Identify which cell holds the provided text, then report its (X, Y) central coordinate. 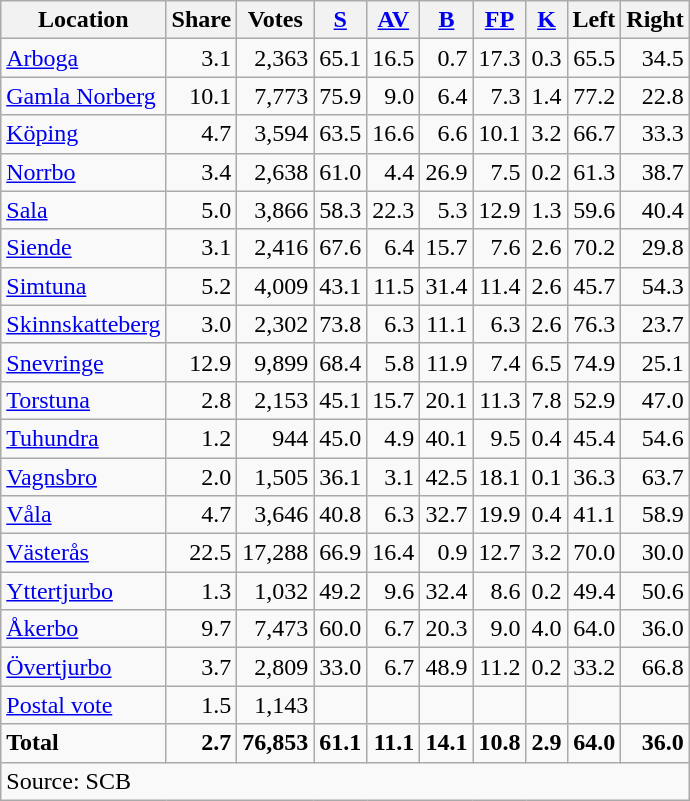
0.1 (546, 477)
54.6 (655, 438)
Sala (84, 210)
10.8 (500, 743)
0.7 (446, 58)
Snevringe (84, 362)
61.3 (594, 172)
Share (202, 20)
7.4 (500, 362)
3.4 (202, 172)
Tuhundra (84, 438)
0.9 (446, 553)
4,009 (276, 286)
Arboga (84, 58)
70.0 (594, 553)
Simtuna (84, 286)
1.4 (546, 96)
Torstuna (84, 400)
2,153 (276, 400)
40.1 (446, 438)
33.3 (655, 134)
66.8 (655, 667)
76.3 (594, 324)
42.5 (446, 477)
33.0 (340, 667)
7.5 (500, 172)
41.1 (594, 515)
45.7 (594, 286)
63.7 (655, 477)
65.1 (340, 58)
16.4 (394, 553)
FP (500, 20)
Övertjurbo (84, 667)
11.4 (500, 286)
17,288 (276, 553)
944 (276, 438)
1,505 (276, 477)
75.9 (340, 96)
2.8 (202, 400)
31.4 (446, 286)
2,638 (276, 172)
6.6 (446, 134)
19.9 (500, 515)
Postal vote (84, 705)
1.2 (202, 438)
61.0 (340, 172)
Location (84, 20)
2.0 (202, 477)
22.5 (202, 553)
32.4 (446, 591)
59.6 (594, 210)
Left (594, 20)
45.4 (594, 438)
23.7 (655, 324)
22.8 (655, 96)
K (546, 20)
Votes (276, 20)
18.1 (500, 477)
Skinnskatteberg (84, 324)
14.1 (446, 743)
Right (655, 20)
47.0 (655, 400)
49.2 (340, 591)
54.3 (655, 286)
2,363 (276, 58)
Total (84, 743)
4.0 (546, 629)
34.5 (655, 58)
0.3 (546, 58)
58.9 (655, 515)
7.3 (500, 96)
77.2 (594, 96)
32.7 (446, 515)
61.1 (340, 743)
70.2 (594, 248)
66.9 (340, 553)
16.5 (394, 58)
36.1 (340, 477)
29.8 (655, 248)
9.6 (394, 591)
1,032 (276, 591)
63.5 (340, 134)
67.6 (340, 248)
26.9 (446, 172)
2,809 (276, 667)
11.3 (500, 400)
73.8 (340, 324)
5.2 (202, 286)
40.4 (655, 210)
65.5 (594, 58)
3,866 (276, 210)
Vagnsbro (84, 477)
2.7 (202, 743)
11.5 (394, 286)
7.6 (500, 248)
11.2 (500, 667)
3,594 (276, 134)
45.1 (340, 400)
7,773 (276, 96)
3,646 (276, 515)
2,302 (276, 324)
8.6 (500, 591)
Våla (84, 515)
17.3 (500, 58)
52.9 (594, 400)
Gamla Norberg (84, 96)
22.3 (394, 210)
5.8 (394, 362)
2,416 (276, 248)
1.5 (202, 705)
Norrbo (84, 172)
60.0 (340, 629)
Yttertjurbo (84, 591)
5.3 (446, 210)
9.7 (202, 629)
49.4 (594, 591)
30.0 (655, 553)
50.6 (655, 591)
4.4 (394, 172)
6.5 (546, 362)
9,899 (276, 362)
45.0 (340, 438)
68.4 (340, 362)
43.1 (340, 286)
AV (394, 20)
40.8 (340, 515)
1,143 (276, 705)
20.1 (446, 400)
20.3 (446, 629)
36.3 (594, 477)
38.7 (655, 172)
Siende (84, 248)
Köping (84, 134)
66.7 (594, 134)
3.7 (202, 667)
5.0 (202, 210)
Source: SCB (345, 781)
S (340, 20)
58.3 (340, 210)
9.5 (500, 438)
25.1 (655, 362)
7,473 (276, 629)
3.0 (202, 324)
4.9 (394, 438)
Västerås (84, 553)
12.7 (500, 553)
11.9 (446, 362)
B (446, 20)
48.9 (446, 667)
Åkerbo (84, 629)
2.9 (546, 743)
16.6 (394, 134)
7.8 (546, 400)
74.9 (594, 362)
33.2 (594, 667)
76,853 (276, 743)
